Locate the cell with the specified text and output its [X, Y] center coordinate. 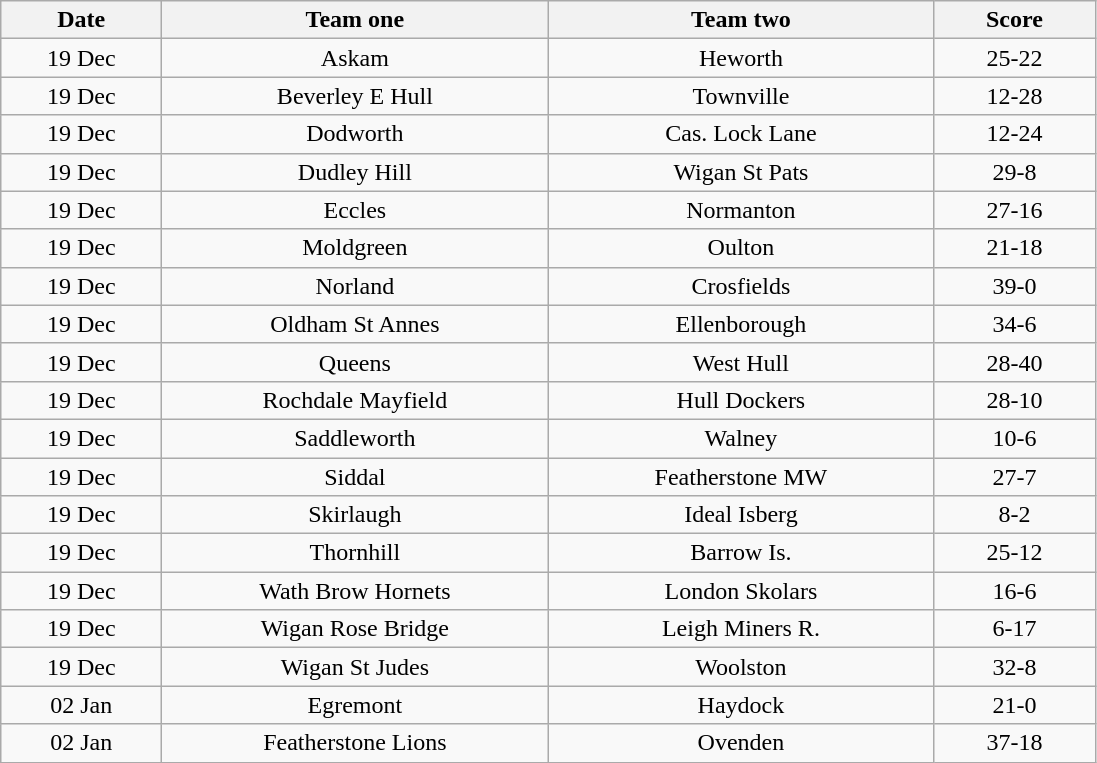
Eccles [355, 210]
Heworth [741, 58]
Crosfields [741, 286]
Hull Dockers [741, 400]
Oldham St Annes [355, 324]
Dudley Hill [355, 172]
Townville [741, 96]
16-6 [1014, 591]
Woolston [741, 667]
27-7 [1014, 477]
28-40 [1014, 362]
Walney [741, 438]
12-24 [1014, 134]
6-17 [1014, 629]
Ovenden [741, 743]
Siddal [355, 477]
32-8 [1014, 667]
Norland [355, 286]
21-0 [1014, 705]
Oulton [741, 248]
Wigan St Pats [741, 172]
25-12 [1014, 553]
Beverley E Hull [355, 96]
Featherstone Lions [355, 743]
Date [82, 20]
Normanton [741, 210]
Egremont [355, 705]
Saddleworth [355, 438]
Wigan St Judes [355, 667]
28-10 [1014, 400]
39-0 [1014, 286]
Thornhill [355, 553]
Moldgreen [355, 248]
Skirlaugh [355, 515]
21-18 [1014, 248]
Leigh Miners R. [741, 629]
37-18 [1014, 743]
West Hull [741, 362]
Queens [355, 362]
Haydock [741, 705]
Ideal Isberg [741, 515]
Ellenborough [741, 324]
Dodworth [355, 134]
Cas. Lock Lane [741, 134]
Score [1014, 20]
8-2 [1014, 515]
Askam [355, 58]
Featherstone MW [741, 477]
34-6 [1014, 324]
Wath Brow Hornets [355, 591]
10-6 [1014, 438]
London Skolars [741, 591]
Wigan Rose Bridge [355, 629]
Team two [741, 20]
25-22 [1014, 58]
Rochdale Mayfield [355, 400]
Barrow Is. [741, 553]
29-8 [1014, 172]
12-28 [1014, 96]
Team one [355, 20]
27-16 [1014, 210]
